Return the [x, y] coordinate for the center point of the cell that contains the specified text.  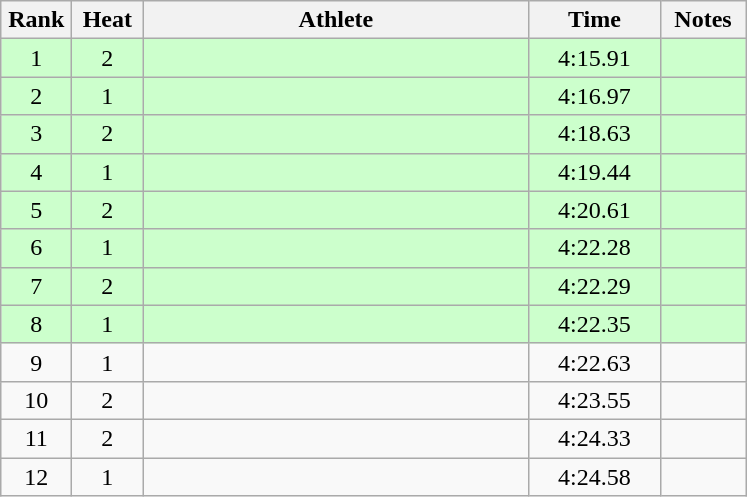
4:22.63 [594, 362]
11 [36, 438]
8 [36, 324]
Heat [108, 20]
Athlete [336, 20]
5 [36, 210]
7 [36, 286]
4 [36, 172]
4:19.44 [594, 172]
4:22.28 [594, 248]
4:24.33 [594, 438]
10 [36, 400]
4:22.29 [594, 286]
4:15.91 [594, 58]
9 [36, 362]
4:22.35 [594, 324]
4:24.58 [594, 477]
Notes [703, 20]
4:18.63 [594, 134]
4:16.97 [594, 96]
12 [36, 477]
Rank [36, 20]
Time [594, 20]
4:20.61 [594, 210]
3 [36, 134]
4:23.55 [594, 400]
6 [36, 248]
